Extract the (x, y) coordinate from the center of the cell holding the provided text.  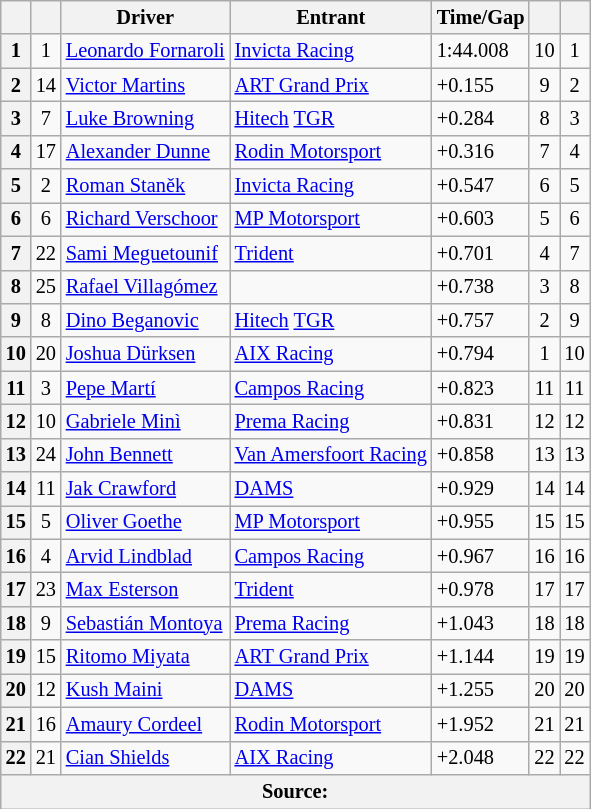
Amaury Cordeel (146, 724)
+0.738 (481, 287)
Sami Meguetounif (146, 253)
+1.255 (481, 690)
+0.603 (481, 219)
24 (46, 455)
+0.929 (481, 489)
Max Esterson (146, 589)
Joshua Dürksen (146, 354)
Dino Beganovic (146, 320)
Roman Staněk (146, 186)
Alexander Dunne (146, 152)
+0.316 (481, 152)
+0.547 (481, 186)
+0.284 (481, 118)
Gabriele Minì (146, 421)
Kush Maini (146, 690)
Victor Martins (146, 85)
Source: (296, 791)
Ritomo Miyata (146, 657)
Oliver Goethe (146, 522)
+2.048 (481, 758)
+0.955 (481, 522)
+0.701 (481, 253)
Jak Crawford (146, 489)
+0.823 (481, 388)
1:44.008 (481, 51)
+0.831 (481, 421)
Sebastián Montoya (146, 623)
+1.043 (481, 623)
Arvid Lindblad (146, 556)
+0.967 (481, 556)
+0.978 (481, 589)
Rafael Villagómez (146, 287)
Time/Gap (481, 17)
+0.858 (481, 455)
Richard Verschoor (146, 219)
Entrant (331, 17)
Luke Browning (146, 118)
John Bennett (146, 455)
23 (46, 589)
Pepe Martí (146, 388)
+1.144 (481, 657)
Cian Shields (146, 758)
+0.794 (481, 354)
Driver (146, 17)
+0.155 (481, 85)
25 (46, 287)
Van Amersfoort Racing (331, 455)
+0.757 (481, 320)
Leonardo Fornaroli (146, 51)
+1.952 (481, 724)
